Scan for the cell matching the given text and deliver its [x, y] coordinate at center. 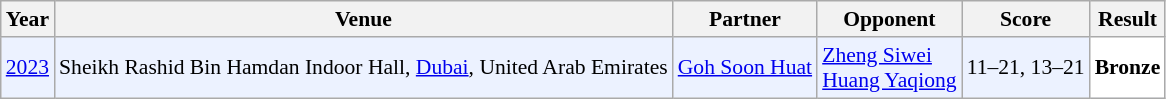
Result [1128, 19]
2023 [28, 68]
Sheikh Rashid Bin Hamdan Indoor Hall, Dubai, United Arab Emirates [364, 68]
Goh Soon Huat [745, 68]
Zheng Siwei Huang Yaqiong [889, 68]
Bronze [1128, 68]
Score [1026, 19]
Venue [364, 19]
Opponent [889, 19]
Year [28, 19]
Partner [745, 19]
11–21, 13–21 [1026, 68]
